Capture the cell that displays the provided text and extract its (X, Y) central coordinate. 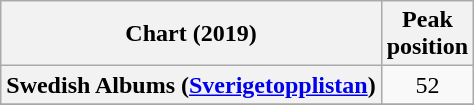
52 (427, 85)
Peakposition (427, 34)
Chart (2019) (191, 34)
Swedish Albums (Sverigetopplistan) (191, 85)
